Locate the cell with the specified text and output its (x, y) center coordinate. 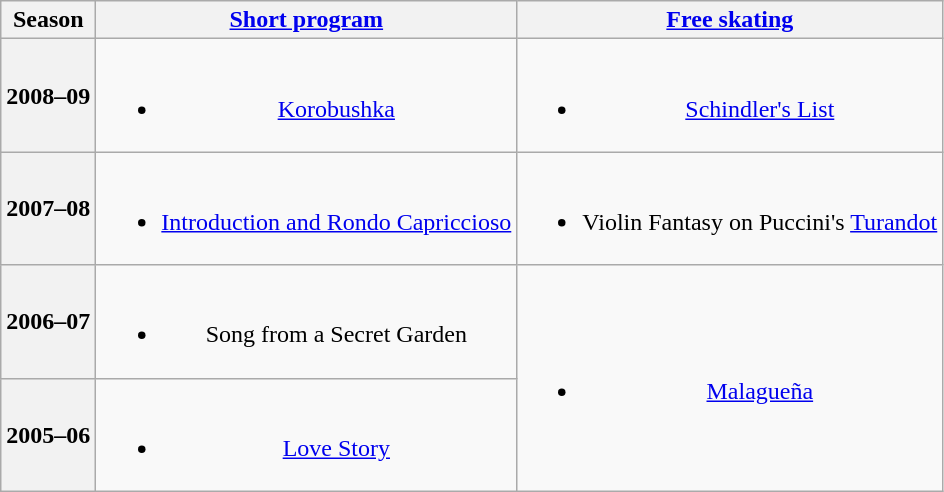
2008–09 (48, 96)
Love Story (306, 434)
Malagueña (730, 378)
Free skating (730, 20)
2006–07 (48, 322)
Introduction and Rondo Capriccioso (306, 208)
Song from a Secret Garden (306, 322)
Short program (306, 20)
Violin Fantasy on Puccini's Turandot (730, 208)
2007–08 (48, 208)
Korobushka (306, 96)
Season (48, 20)
Schindler's List (730, 96)
2005–06 (48, 434)
